Provide the (X, Y) coordinate of the cell's center where the given text is located.  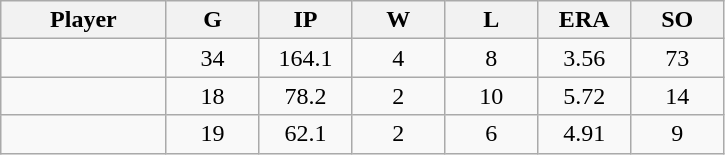
18 (212, 96)
19 (212, 134)
73 (678, 58)
164.1 (306, 58)
62.1 (306, 134)
78.2 (306, 96)
3.56 (584, 58)
9 (678, 134)
4.91 (584, 134)
W (398, 20)
L (492, 20)
6 (492, 134)
10 (492, 96)
IP (306, 20)
ERA (584, 20)
8 (492, 58)
SO (678, 20)
4 (398, 58)
14 (678, 96)
G (212, 20)
5.72 (584, 96)
34 (212, 58)
Player (84, 20)
